Search for the cell housing the specified text and yield its [X, Y] center coordinate. 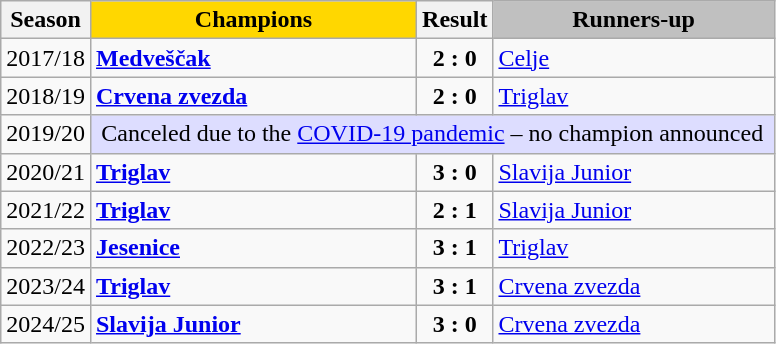
Champions [253, 20]
2023/24 [46, 286]
Season [46, 20]
2 : 1 [455, 210]
Result [455, 20]
2017/18 [46, 58]
2018/19 [46, 96]
2020/21 [46, 172]
Jesenice [253, 248]
2021/22 [46, 210]
Celje [634, 58]
2024/25 [46, 324]
Medveščak [253, 58]
2019/20 [46, 134]
Runners-up [634, 20]
2022/23 [46, 248]
Canceled due to the COVID-19 pandemic – no champion announced [432, 134]
